Provide the [X, Y] coordinate of the cell's center where the given text is located.  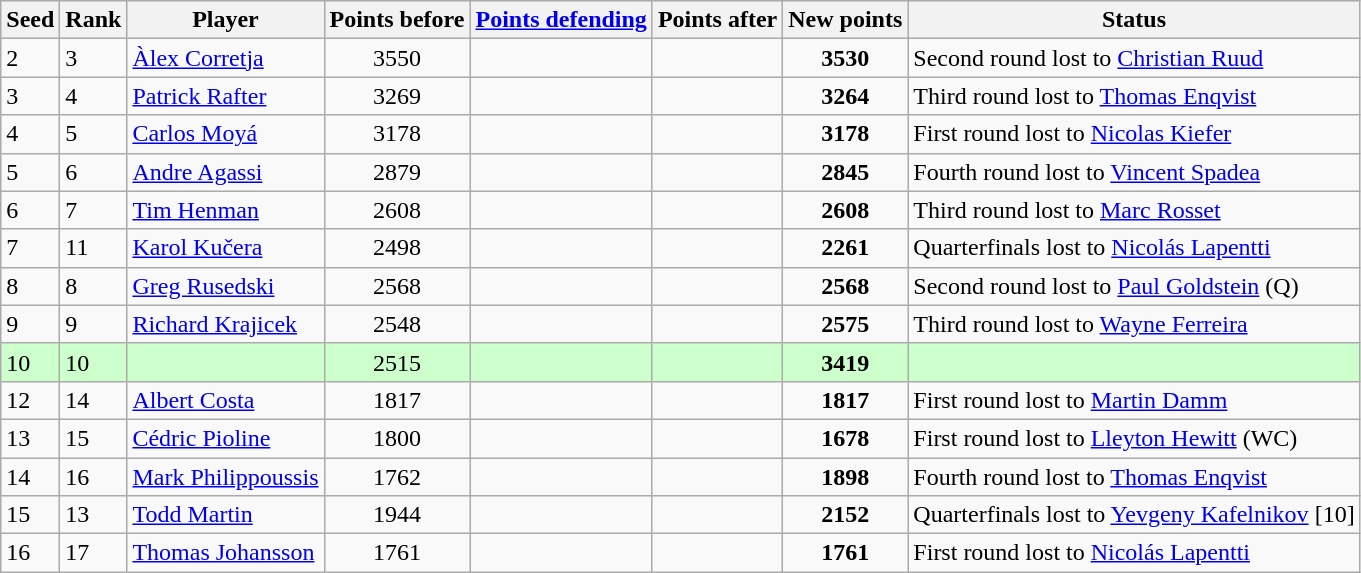
1678 [846, 438]
2548 [397, 324]
2845 [846, 172]
Andre Agassi [226, 172]
Second round lost to Christian Ruud [1134, 58]
Status [1134, 20]
2261 [846, 248]
Points defending [561, 20]
Tim Henman [226, 210]
11 [94, 248]
Seed [30, 20]
17 [94, 553]
Mark Philippoussis [226, 477]
Albert Costa [226, 400]
Quarterfinals lost to Nicolás Lapentti [1134, 248]
Third round lost to Thomas Enqvist [1134, 96]
First round lost to Lleyton Hewitt (WC) [1134, 438]
12 [30, 400]
Fourth round lost to Vincent Spadea [1134, 172]
Patrick Rafter [226, 96]
Rank [94, 20]
Cédric Pioline [226, 438]
3530 [846, 58]
1944 [397, 515]
Third round lost to Wayne Ferreira [1134, 324]
3264 [846, 96]
1762 [397, 477]
Thomas Johansson [226, 553]
First round lost to Martin Damm [1134, 400]
New points [846, 20]
1898 [846, 477]
2152 [846, 515]
Richard Krajicek [226, 324]
Karol Kučera [226, 248]
1800 [397, 438]
Todd Martin [226, 515]
Points after [717, 20]
2575 [846, 324]
Quarterfinals lost to Yevgeny Kafelnikov [10] [1134, 515]
First round lost to Nicolás Lapentti [1134, 553]
2498 [397, 248]
First round lost to Nicolas Kiefer [1134, 134]
2515 [397, 362]
2879 [397, 172]
Greg Rusedski [226, 286]
Àlex Corretja [226, 58]
Third round lost to Marc Rosset [1134, 210]
Fourth round lost to Thomas Enqvist [1134, 477]
3269 [397, 96]
Second round lost to Paul Goldstein (Q) [1134, 286]
2 [30, 58]
Player [226, 20]
3550 [397, 58]
Points before [397, 20]
3419 [846, 362]
Carlos Moyá [226, 134]
